Determine the (X, Y) coordinate at the center of the cell enclosing the given text.  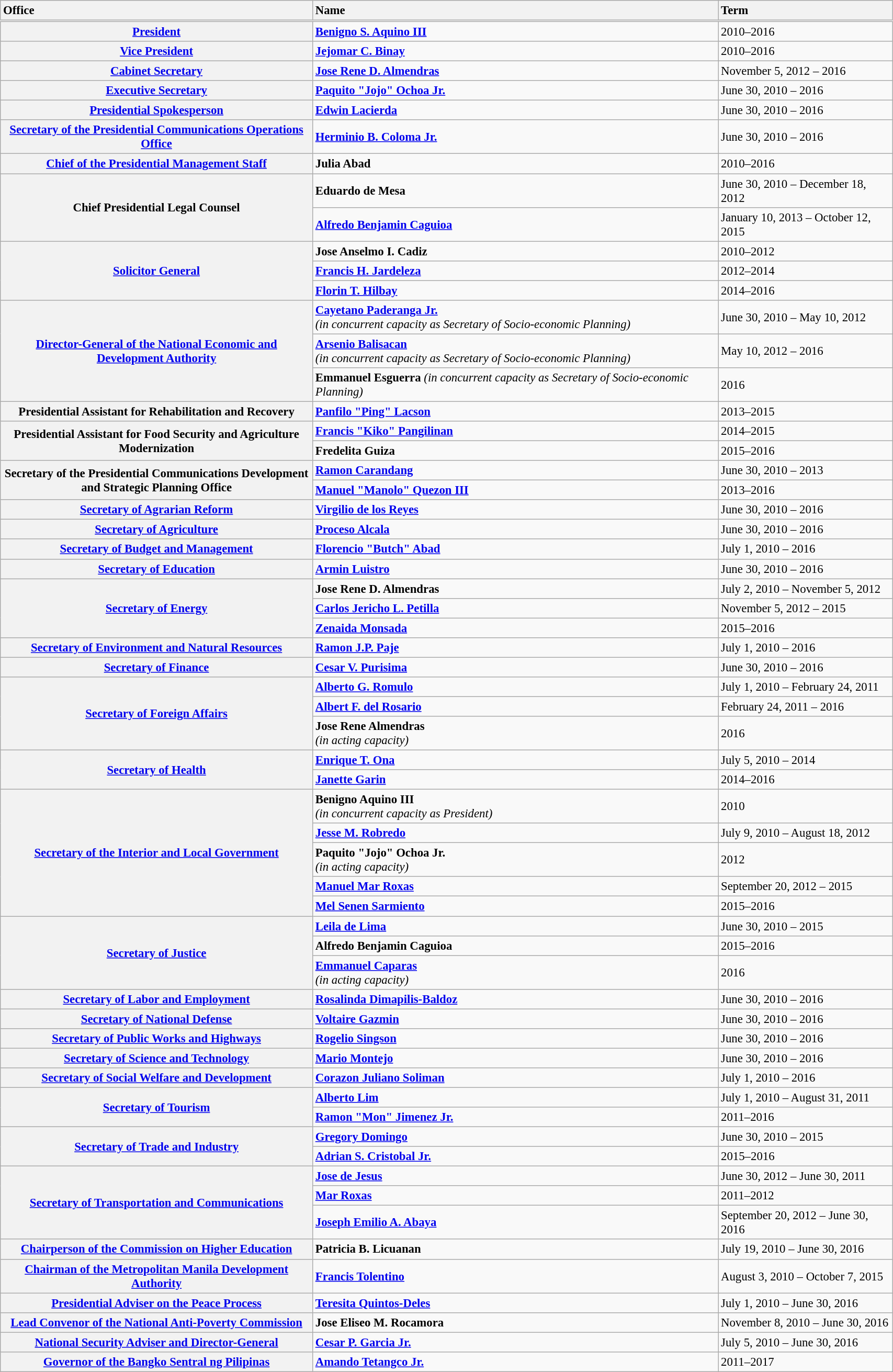
Cesar P. Garcia Jr. (515, 1342)
June 30, 2010 – December 18, 2012 (806, 190)
Francis "Kiko" Pangilinan (515, 431)
November 5, 2012 – 2016 (806, 71)
2011–2016 (806, 1117)
Jesse M. Robredo (515, 833)
Ramon J.P. Paje (515, 648)
July 5, 2010 – June 30, 2016 (806, 1342)
Francis H. Jardeleza (515, 271)
Voltaire Gazmin (515, 1019)
Secretary of Social Welfare and Development (157, 1078)
July 1, 2010 – June 30, 2016 (806, 1303)
National Security Adviser and Director-General (157, 1342)
Benigno Aquino III(in concurrent capacity as President) (515, 807)
Secretary of Trade and Industry (157, 1147)
Secretary of Education (157, 569)
Emmanuel Esguerra (in concurrent capacity as Secretary of Socio-economic Planning) (515, 385)
Arsenio Balisacan(in concurrent capacity as Secretary of Socio-economic Planning) (515, 351)
November 5, 2012 – 2015 (806, 608)
2013–2015 (806, 411)
Albert F. del Rosario (515, 706)
Zenaida Monsada (515, 628)
Presidential Adviser on the Peace Process (157, 1303)
June 30, 2010 – 2013 (806, 470)
Paquito "Jojo" Ochoa Jr. (515, 91)
Governor of the Bangko Sentral ng Pilipinas (157, 1362)
Ramon Carandang (515, 470)
Secretary of Finance (157, 667)
Carlos Jericho L. Petilla (515, 608)
Cabinet Secretary (157, 71)
Corazon Juliano Soliman (515, 1078)
Alberto Lim (515, 1097)
Chairperson of the Commission on Higher Education (157, 1250)
Janette Garin (515, 780)
Name (515, 10)
Proceso Alcala (515, 530)
Panfilo "Ping" Lacson (515, 411)
February 24, 2011 – 2016 (806, 706)
Florencio "Butch" Abad (515, 549)
Manuel Mar Roxas (515, 887)
Presidential Assistant for Rehabilitation and Recovery (157, 411)
Virgilio de los Reyes (515, 510)
Secretary of Justice (157, 953)
Secretary of the Presidential Communications Development and Strategic Planning Office (157, 480)
Benigno S. Aquino III (515, 31)
Ramon "Mon" Jimenez Jr. (515, 1117)
Herminio B. Coloma Jr. (515, 137)
Adrian S. Cristobal Jr. (515, 1156)
Emmanuel Caparas (in acting capacity) (515, 972)
Mario Montejo (515, 1058)
Amando Tetangco Jr. (515, 1362)
Joseph Emilio A. Abaya (515, 1222)
Jose Rene Almendras(in acting capacity) (515, 734)
Secretary of National Defense (157, 1019)
2014–2015 (806, 431)
November 8, 2010 – June 30, 2016 (806, 1322)
August 3, 2010 – October 7, 2015 (806, 1276)
Chief Presidential Legal Counsel (157, 207)
2013–2016 (806, 490)
Teresita Quintos-Deles (515, 1303)
Secretary of Health (157, 770)
Director-General of the National Economic and Development Authority (157, 351)
July 1, 2010 – August 31, 2011 (806, 1097)
Paquito "Jojo" Ochoa Jr.(in acting capacity) (515, 860)
Presidential Assistant for Food Security and Agriculture Modernization (157, 441)
Armin Luistro (515, 569)
Julia Abad (515, 164)
Leila de Lima (515, 926)
Executive Secretary (157, 91)
Manuel "Manolo" Quezon III (515, 490)
Florin T. Hilbay (515, 290)
Fredelita Guiza (515, 451)
June 30, 2012 – June 30, 2011 (806, 1176)
Secretary of Foreign Affairs (157, 714)
Secretary of Agriculture (157, 530)
September 20, 2012 – June 30, 2016 (806, 1222)
Secretary of Agrarian Reform (157, 510)
2011–2012 (806, 1196)
July 5, 2010 – 2014 (806, 760)
President (157, 31)
Term (806, 10)
Cesar V. Purisima (515, 667)
Lead Convenor of the National Anti-Poverty Commission (157, 1322)
July 9, 2010 – August 18, 2012 (806, 833)
July 19, 2010 – June 30, 2016 (806, 1250)
June 30, 2010 – May 10, 2012 (806, 317)
Eduardo de Mesa (515, 190)
2010 (806, 807)
Secretary of the Interior and Local Government (157, 853)
Office (157, 10)
Secretary of Energy (157, 608)
Mar Roxas (515, 1196)
Presidential Spokesperson (157, 110)
Secretary of Public Works and Highways (157, 1039)
Secretary of Labor and Employment (157, 999)
Gregory Domingo (515, 1137)
Mel Senen Sarmiento (515, 906)
Alberto G. Romulo (515, 687)
Jose Anselmo I. Cadiz (515, 251)
Vice President (157, 51)
Edwin Lacierda (515, 110)
Jose de Jesus (515, 1176)
Chief of the Presidential Management Staff (157, 164)
Jose Eliseo M. Rocamora (515, 1322)
Secretary of Environment and Natural Resources (157, 648)
2012–2014 (806, 271)
Secretary of Science and Technology (157, 1058)
Secretary of Transportation and Communications (157, 1203)
Patricia B. Licuanan (515, 1250)
Enrique T. Ona (515, 760)
2012 (806, 860)
July 2, 2010 – November 5, 2012 (806, 589)
Secretary of Budget and Management (157, 549)
September 20, 2012 – 2015 (806, 887)
Chairman of the Metropolitan Manila Development Authority (157, 1276)
Secretary of the Presidential Communications Operations Office (157, 137)
Cayetano Paderanga Jr.(in concurrent capacity as Secretary of Socio-economic Planning) (515, 317)
2011–2017 (806, 1362)
Rogelio Singson (515, 1039)
May 10, 2012 – 2016 (806, 351)
Francis Tolentino (515, 1276)
January 10, 2013 – October 12, 2015 (806, 224)
Solicitor General (157, 271)
Jejomar C. Binay (515, 51)
July 1, 2010 – February 24, 2011 (806, 687)
Secretary of Tourism (157, 1107)
2010–2012 (806, 251)
Rosalinda Dimapilis-Baldoz (515, 999)
